Scan for the cell matching the given text and deliver its (x, y) coordinate at center. 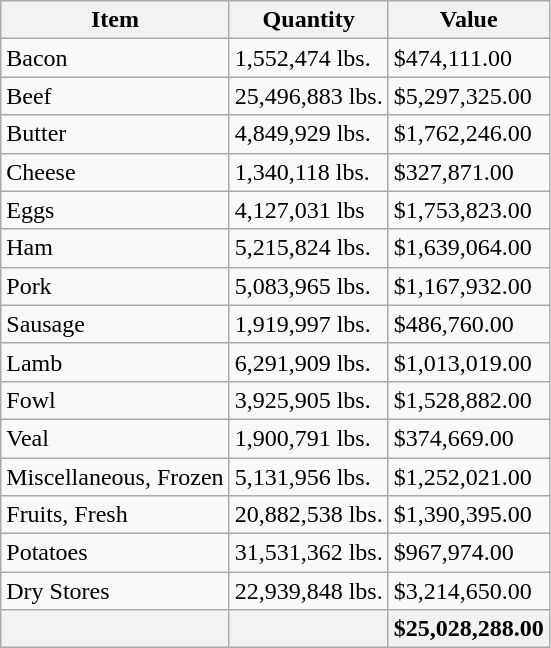
$1,528,882.00 (468, 400)
Fowl (115, 400)
$1,013,019.00 (468, 362)
5,215,824 lbs. (308, 248)
Fruits, Fresh (115, 515)
Quantity (308, 20)
Butter (115, 134)
$474,111.00 (468, 58)
5,083,965 lbs. (308, 286)
1,919,997 lbs. (308, 324)
$1,753,823.00 (468, 210)
Dry Stores (115, 591)
$967,974.00 (468, 553)
$25,028,288.00 (468, 629)
1,340,118 lbs. (308, 172)
Item (115, 20)
Cheese (115, 172)
$1,167,932.00 (468, 286)
Bacon (115, 58)
1,552,474 lbs. (308, 58)
$5,297,325.00 (468, 96)
25,496,883 lbs. (308, 96)
Lamb (115, 362)
6,291,909 lbs. (308, 362)
Miscellaneous, Frozen (115, 477)
Value (468, 20)
31,531,362 lbs. (308, 553)
5,131,956 lbs. (308, 477)
$327,871.00 (468, 172)
$1,762,246.00 (468, 134)
Sausage (115, 324)
$1,390,395.00 (468, 515)
1,900,791 lbs. (308, 438)
4,127,031 lbs (308, 210)
4,849,929 lbs. (308, 134)
22,939,848 lbs. (308, 591)
Pork (115, 286)
20,882,538 lbs. (308, 515)
Eggs (115, 210)
Potatoes (115, 553)
Ham (115, 248)
$3,214,650.00 (468, 591)
Beef (115, 96)
3,925,905 lbs. (308, 400)
$374,669.00 (468, 438)
$486,760.00 (468, 324)
Veal (115, 438)
$1,639,064.00 (468, 248)
$1,252,021.00 (468, 477)
